Capture the cell that displays the provided text and extract its [X, Y] central coordinate. 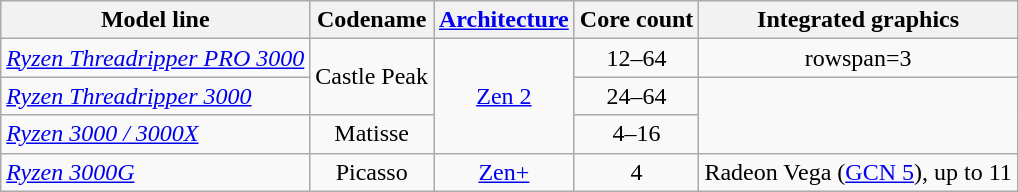
Matisse [372, 134]
Ryzen Threadripper PRO 3000 [156, 58]
Zen+ [504, 172]
4 [636, 172]
Radeon Vega (GCN 5), up to 11 [858, 172]
Model line [156, 20]
Architecture [504, 20]
Core count [636, 20]
Integrated graphics [858, 20]
Ryzen 3000 / 3000X [156, 134]
rowspan=3 [858, 58]
4–16 [636, 134]
24–64 [636, 96]
Zen 2 [504, 96]
Picasso [372, 172]
12–64 [636, 58]
Codename [372, 20]
Castle Peak [372, 77]
Ryzen Threadripper 3000 [156, 96]
Ryzen 3000G [156, 172]
